Output the (X, Y) coordinate of the center of the cell containing the given text.  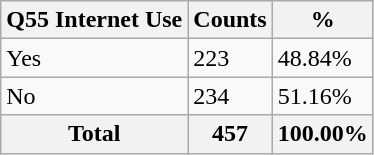
223 (230, 58)
48.84% (322, 58)
Yes (94, 58)
100.00% (322, 134)
234 (230, 96)
Total (94, 134)
Counts (230, 20)
No (94, 96)
% (322, 20)
51.16% (322, 96)
Q55 Internet Use (94, 20)
457 (230, 134)
